Output the [X, Y] coordinate of the center of the cell containing the given text.  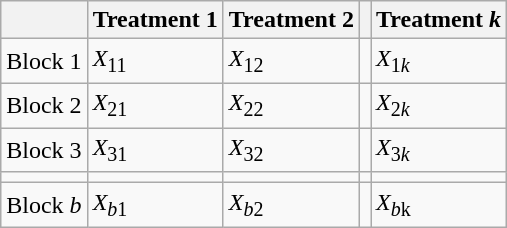
Treatment k [438, 20]
Xb2 [291, 205]
Treatment 1 [155, 20]
X21 [155, 105]
X2k [438, 105]
Block 2 [44, 105]
X32 [291, 150]
Xb1 [155, 205]
Xbk [438, 205]
Block 3 [44, 150]
X11 [155, 61]
Block b [44, 205]
X1k [438, 61]
X22 [291, 105]
X12 [291, 61]
X3k [438, 150]
Treatment 2 [291, 20]
X31 [155, 150]
Block 1 [44, 61]
